Determine the [X, Y] coordinate at the center of the cell enclosing the given text.  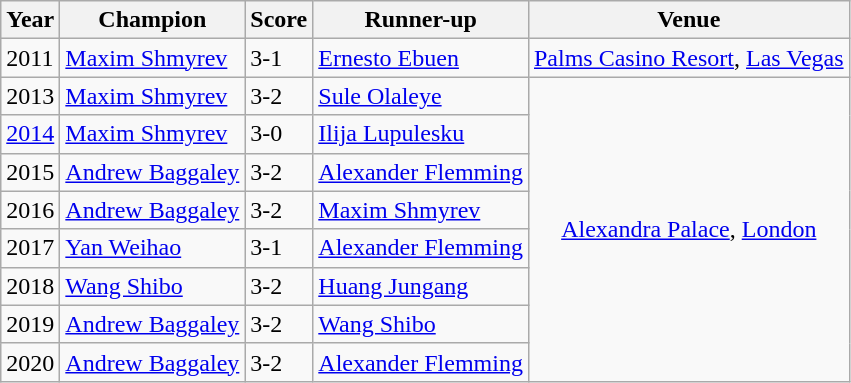
2011 [30, 58]
Score [279, 20]
Champion [152, 20]
Palms Casino Resort, Las Vegas [688, 58]
Huang Jungang [421, 286]
Alexandra Palace, London [688, 229]
Sule Olaleye [421, 96]
2018 [30, 286]
2016 [30, 210]
2017 [30, 248]
Year [30, 20]
Yan Weihao [152, 248]
2014 [30, 134]
Ernesto Ebuen [421, 58]
2019 [30, 324]
3-0 [279, 134]
2020 [30, 362]
Ilija Lupulesku [421, 134]
Venue [688, 20]
Runner-up [421, 20]
2013 [30, 96]
2015 [30, 172]
